Search for the cell housing the specified text and yield its [x, y] center coordinate. 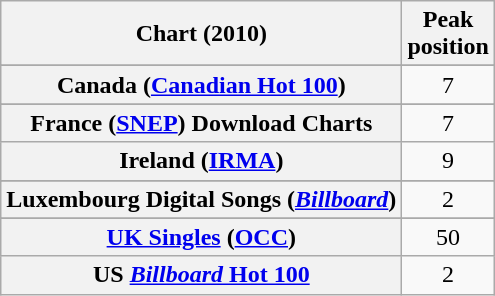
Luxembourg Digital Songs (Billboard) [202, 199]
9 [448, 161]
France (SNEP) Download Charts [202, 123]
Peakposition [448, 34]
Canada (Canadian Hot 100) [202, 85]
50 [448, 237]
Ireland (IRMA) [202, 161]
Chart (2010) [202, 34]
UK Singles (OCC) [202, 237]
US Billboard Hot 100 [202, 275]
